Search for the cell housing the specified text and yield its (X, Y) center coordinate. 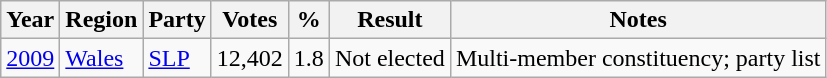
% (308, 20)
Region (102, 20)
2009 (30, 58)
1.8 (308, 58)
12,402 (250, 58)
Year (30, 20)
Result (390, 20)
Party (177, 20)
Multi-member constituency; party list (638, 58)
Votes (250, 20)
Not elected (390, 58)
Wales (102, 58)
Notes (638, 20)
SLP (177, 58)
